Output the [x, y] coordinate of the center of the cell containing the given text.  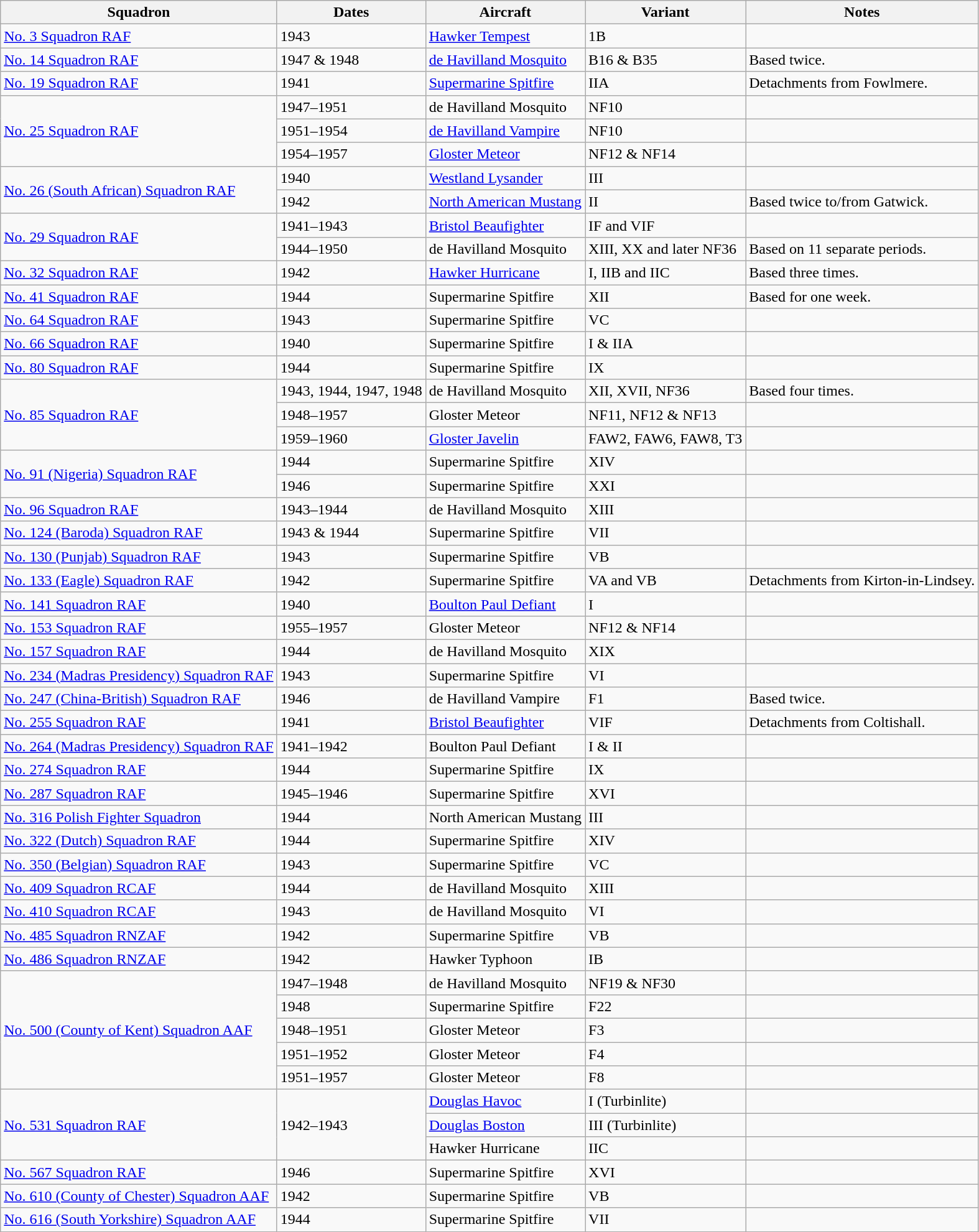
F1 [666, 699]
No. 316 Polish Fighter Squadron [139, 817]
Gloster Javelin [505, 438]
Dates [351, 12]
VIF [666, 723]
XII [666, 297]
I [666, 604]
NF19 & NF30 [666, 983]
Detachments from Kirton-in-Lindsey. [862, 580]
No. 153 Squadron RAF [139, 628]
1947–1948 [351, 983]
XII, XVII, NF36 [666, 391]
No. 610 (County of Chester) Squadron AAF [139, 1196]
No. 500 (County of Kent) Squadron AAF [139, 1030]
B16 & B35 [666, 60]
I & II [666, 746]
1947–1951 [351, 107]
Detachments from Coltishall. [862, 723]
Douglas Boston [505, 1125]
1954–1957 [351, 154]
Based for one week. [862, 297]
1943 & 1944 [351, 533]
No. 14 Squadron RAF [139, 60]
1948–1951 [351, 1030]
F3 [666, 1030]
No. 85 Squadron RAF [139, 415]
No. 531 Squadron RAF [139, 1125]
No. 322 (Dutch) Squadron RAF [139, 841]
III (Turbinlite) [666, 1125]
1951–1954 [351, 131]
IB [666, 959]
IIA [666, 83]
Hawker Typhoon [505, 959]
VA and VB [666, 580]
1944–1950 [351, 249]
No. 66 Squadron RAF [139, 344]
1941–1943 [351, 225]
1951–1957 [351, 1078]
Based four times. [862, 391]
1955–1957 [351, 628]
1947 & 1948 [351, 60]
1951–1952 [351, 1054]
1941–1942 [351, 746]
XIX [666, 651]
No. 255 Squadron RAF [139, 723]
XIII, XX and later NF36 [666, 249]
No. 247 (China-British) Squadron RAF [139, 699]
Douglas Havoc [505, 1101]
No. 485 Squadron RNZAF [139, 935]
No. 234 (Madras Presidency) Squadron RAF [139, 675]
No. 32 Squadron RAF [139, 272]
1B [666, 36]
IIC [666, 1149]
No. 124 (Baroda) Squadron RAF [139, 533]
II [666, 201]
No. 350 (Belgian) Squadron RAF [139, 864]
No. 133 (Eagle) Squadron RAF [139, 580]
Squadron [139, 12]
No. 410 Squadron RCAF [139, 912]
No. 264 (Madras Presidency) Squadron RAF [139, 746]
F22 [666, 1006]
F4 [666, 1054]
No. 616 (South Yorkshire) Squadron AAF [139, 1220]
No. 157 Squadron RAF [139, 651]
I, IIB and IIC [666, 272]
1948–1957 [351, 415]
IF and VIF [666, 225]
No. 64 Squadron RAF [139, 320]
Variant [666, 12]
1943, 1944, 1947, 1948 [351, 391]
No. 141 Squadron RAF [139, 604]
1943–1944 [351, 509]
Based twice to/from Gatwick. [862, 201]
Hawker Tempest [505, 36]
No. 41 Squadron RAF [139, 297]
Westland Lysander [505, 178]
1959–1960 [351, 438]
No. 409 Squadron RCAF [139, 888]
XXI [666, 486]
No. 567 Squadron RAF [139, 1172]
No. 130 (Punjab) Squadron RAF [139, 557]
Detachments from Fowlmere. [862, 83]
1945–1946 [351, 794]
No. 3 Squadron RAF [139, 36]
1948 [351, 1006]
No. 26 (South African) Squadron RAF [139, 190]
No. 91 (Nigeria) Squadron RAF [139, 474]
I & IIA [666, 344]
No. 29 Squadron RAF [139, 237]
No. 287 Squadron RAF [139, 794]
FAW2, FAW6, FAW8, T3 [666, 438]
Aircraft [505, 12]
No. 486 Squadron RNZAF [139, 959]
Based three times. [862, 272]
Based on 11 separate periods. [862, 249]
NF11, NF12 & NF13 [666, 415]
No. 274 Squadron RAF [139, 770]
No. 19 Squadron RAF [139, 83]
No. 80 Squadron RAF [139, 368]
No. 96 Squadron RAF [139, 509]
F8 [666, 1078]
I (Turbinlite) [666, 1101]
Notes [862, 12]
1942–1943 [351, 1125]
No. 25 Squadron RAF [139, 131]
